Determine the [x, y] coordinate at the center of the cell enclosing the given text.  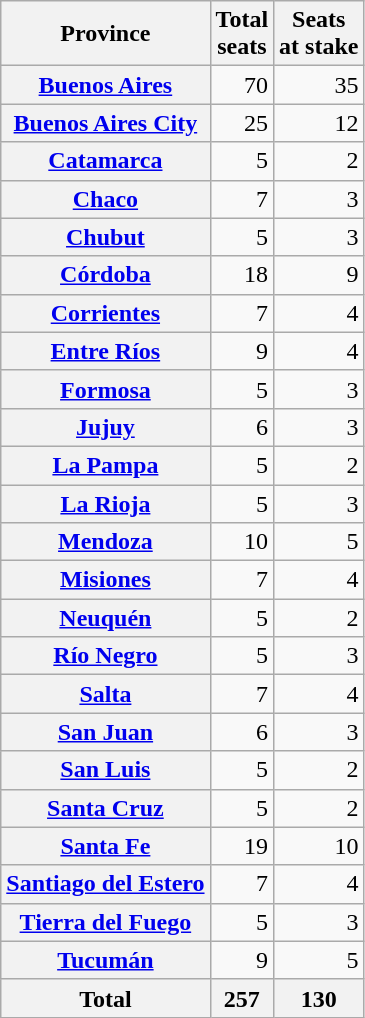
Entre Ríos [106, 351]
70 [242, 85]
Mendoza [106, 542]
Córdoba [106, 275]
Jujuy [106, 427]
Chubut [106, 237]
Neuquén [106, 618]
18 [242, 275]
Santa Fe [106, 846]
Buenos Aires City [106, 123]
Tucumán [106, 960]
12 [319, 123]
La Rioja [106, 503]
Province [106, 34]
San Juan [106, 732]
Buenos Aires [106, 85]
19 [242, 846]
Santiago del Estero [106, 884]
Catamarca [106, 161]
Formosa [106, 389]
San Luis [106, 770]
25 [242, 123]
Totalseats [242, 34]
257 [242, 998]
Tierra del Fuego [106, 922]
Río Negro [106, 656]
Misiones [106, 580]
130 [319, 998]
Santa Cruz [106, 808]
35 [319, 85]
Salta [106, 694]
La Pampa [106, 465]
Corrientes [106, 313]
Total [106, 998]
Chaco [106, 199]
Seatsat stake [319, 34]
